Provide the (x, y) coordinate of the cell's center where the given text is located.  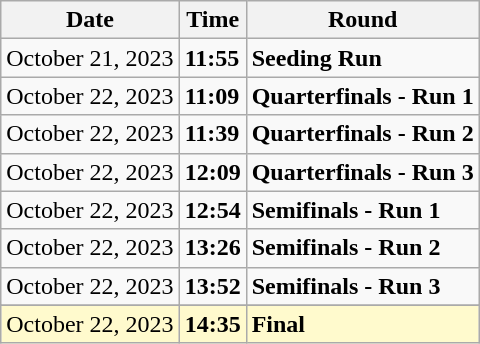
13:26 (212, 248)
Semifinals - Run 2 (362, 248)
Quarterfinals - Run 2 (362, 134)
October 21, 2023 (90, 58)
11:09 (212, 96)
11:55 (212, 58)
Quarterfinals - Run 3 (362, 172)
Seeding Run (362, 58)
Semifinals - Run 1 (362, 210)
13:52 (212, 286)
Final (362, 324)
12:54 (212, 210)
Quarterfinals - Run 1 (362, 96)
11:39 (212, 134)
Semifinals - Run 3 (362, 286)
12:09 (212, 172)
Time (212, 20)
14:35 (212, 324)
Date (90, 20)
Round (362, 20)
